Find where the given text appears and provide that cell's center as [X, Y] coordinate. 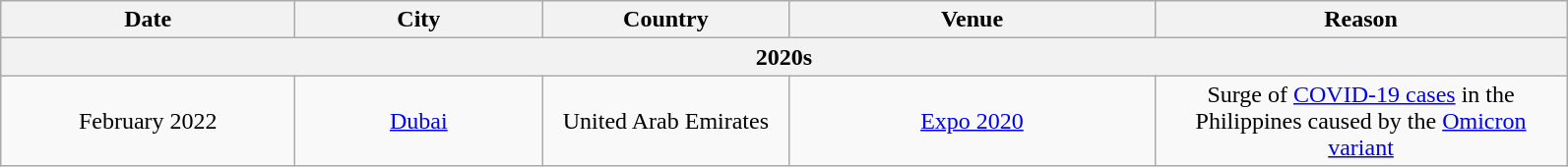
City [419, 20]
February 2022 [148, 121]
United Arab Emirates [665, 121]
Venue [972, 20]
Country [665, 20]
Date [148, 20]
2020s [784, 57]
Reason [1360, 20]
Dubai [419, 121]
Surge of COVID-19 cases in the Philippines caused by the Omicron variant [1360, 121]
Expo 2020 [972, 121]
